Determine the [x, y] coordinate at the center of the cell enclosing the given text.  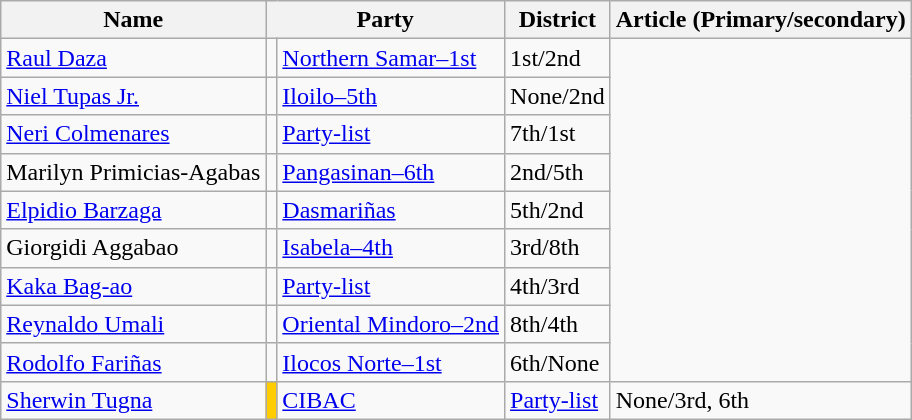
Iloilo–5th [391, 96]
Giorgidi Aggabao [134, 248]
6th/None [558, 362]
Dasmariñas [391, 210]
Reynaldo Umali [134, 324]
Elpidio Barzaga [134, 210]
3rd/8th [558, 248]
1st/2nd [558, 58]
None/3rd, 6th [760, 400]
5th/2nd [558, 210]
Sherwin Tugna [134, 400]
2nd/5th [558, 172]
Party [386, 20]
Neri Colmenares [134, 134]
Pangasinan–6th [391, 172]
Article (Primary/secondary) [760, 20]
Niel Tupas Jr. [134, 96]
Name [134, 20]
Northern Samar–1st [391, 58]
Marilyn Primicias-Agabas [134, 172]
Oriental Mindoro–2nd [391, 324]
Ilocos Norte–1st [391, 362]
CIBAC [391, 400]
7th/1st [558, 134]
District [558, 20]
None/2nd [558, 96]
Raul Daza [134, 58]
8th/4th [558, 324]
Isabela–4th [391, 248]
Kaka Bag-ao [134, 286]
Rodolfo Fariñas [134, 362]
4th/3rd [558, 286]
